Return [X, Y] of the center of cell containing provided text 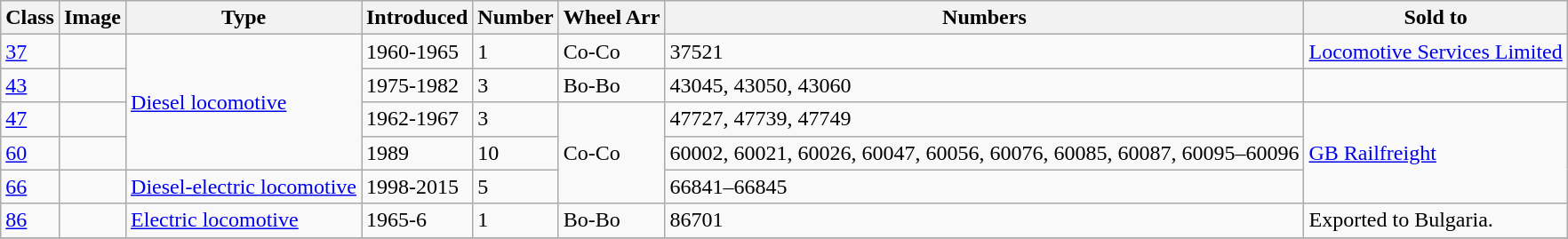
GB Railfreight [1436, 153]
1960-1965 [416, 52]
43 [30, 85]
Class [30, 18]
1998-2015 [416, 187]
66841–66845 [985, 187]
47 [30, 119]
86701 [985, 220]
Numbers [985, 18]
Image [92, 18]
1965-6 [416, 220]
Wheel Arr [612, 18]
47727, 47739, 47749 [985, 119]
Sold to [1436, 18]
60 [30, 153]
37 [30, 52]
37521 [985, 52]
Type [244, 18]
Diesel-electric locomotive [244, 187]
10 [516, 153]
1962-1967 [416, 119]
1989 [416, 153]
Electric locomotive [244, 220]
86 [30, 220]
Introduced [416, 18]
43045, 43050, 43060 [985, 85]
Locomotive Services Limited [1436, 52]
Number [516, 18]
5 [516, 187]
66 [30, 187]
60002, 60021, 60026, 60047, 60056, 60076, 60085, 60087, 60095–60096 [985, 153]
Diesel locomotive [244, 102]
1975-1982 [416, 85]
Exported to Bulgaria. [1436, 220]
